Capture the cell that displays the provided text and extract its (X, Y) central coordinate. 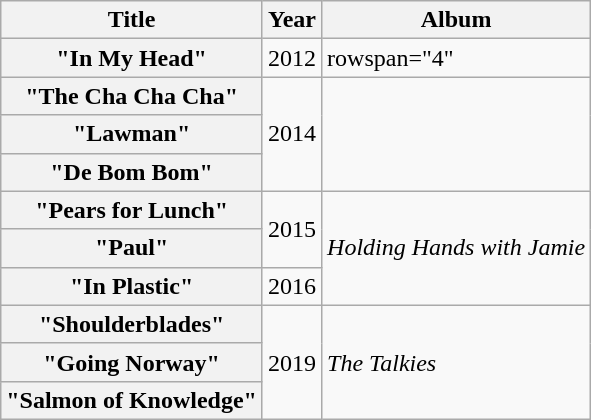
2012 (292, 58)
rowspan="4" (456, 58)
2015 (292, 229)
"Pears for Lunch" (132, 210)
Holding Hands with Jamie (456, 248)
"Paul" (132, 248)
"Shoulderblades" (132, 324)
"The Cha Cha Cha" (132, 96)
The Talkies (456, 362)
"Salmon of Knowledge" (132, 400)
Title (132, 20)
2019 (292, 362)
Album (456, 20)
"Going Norway" (132, 362)
"Lawman" (132, 134)
"De Bom Bom" (132, 172)
"In My Head" (132, 58)
2016 (292, 286)
2014 (292, 134)
Year (292, 20)
"In Plastic" (132, 286)
